Return the (X, Y) coordinate for the center point of the cell that contains the specified text.  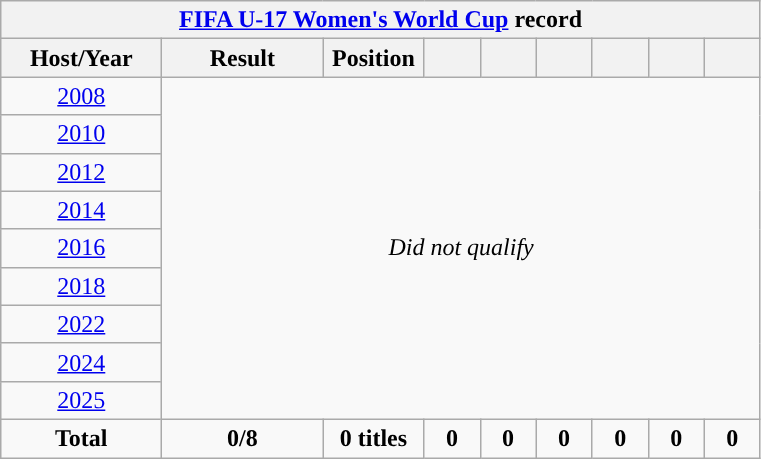
2024 (82, 362)
Result (242, 58)
Position (374, 58)
2012 (82, 172)
2022 (82, 324)
Host/Year (82, 58)
0/8 (242, 438)
0 titles (374, 438)
Total (82, 438)
FIFA U-17 Women's World Cup record (381, 20)
2014 (82, 210)
2025 (82, 400)
2010 (82, 134)
Did not qualify (461, 248)
2008 (82, 96)
2018 (82, 286)
2016 (82, 248)
